Scan for the cell matching the given text and deliver its (X, Y) coordinate at center. 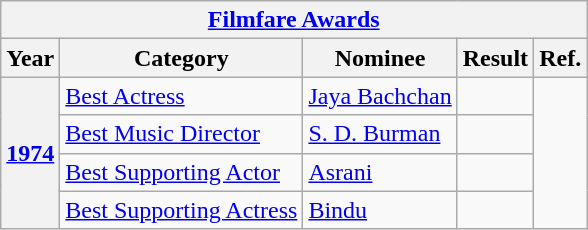
Best Music Director (182, 134)
Year (30, 58)
Jaya Bachchan (380, 96)
Best Actress (182, 96)
Best Supporting Actress (182, 210)
Result (495, 58)
1974 (30, 153)
Nominee (380, 58)
Ref. (560, 58)
S. D. Burman (380, 134)
Asrani (380, 172)
Bindu (380, 210)
Filmfare Awards (294, 20)
Best Supporting Actor (182, 172)
Category (182, 58)
